Determine the (x, y) coordinate at the center of the cell enclosing the given text.  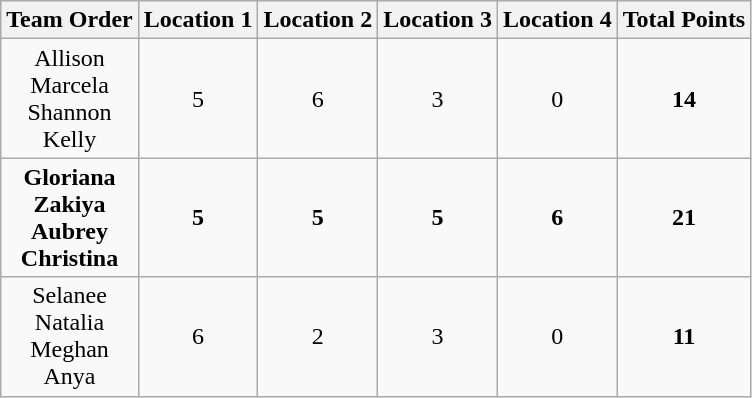
21 (684, 218)
Total Points (684, 20)
Location 2 (318, 20)
GlorianaZakiyaAubreyChristina (70, 218)
14 (684, 98)
Location 3 (438, 20)
Team Order (70, 20)
SelaneeNataliaMeghanAnya (70, 336)
2 (318, 336)
AllisonMarcelaShannonKelly (70, 98)
Location 4 (557, 20)
11 (684, 336)
Location 1 (198, 20)
